Locate the cell with the specified text and output its (x, y) center coordinate. 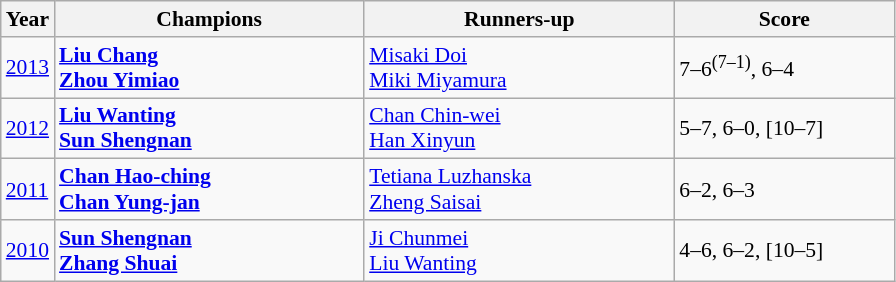
2013 (28, 68)
6–2, 6–3 (784, 190)
Champions (209, 19)
Score (784, 19)
Ji Chunmei Liu Wanting (519, 250)
Chan Chin-wei Han Xinyun (519, 128)
Sun Shengnan Zhang Shuai (209, 250)
Liu Wanting Sun Shengnan (209, 128)
Misaki Doi Miki Miyamura (519, 68)
Year (28, 19)
2010 (28, 250)
2012 (28, 128)
7–6(7–1), 6–4 (784, 68)
Chan Hao-ching Chan Yung-jan (209, 190)
Runners-up (519, 19)
Tetiana Luzhanska Zheng Saisai (519, 190)
2011 (28, 190)
Liu Chang Zhou Yimiao (209, 68)
4–6, 6–2, [10–5] (784, 250)
5–7, 6–0, [10–7] (784, 128)
